Output the [x, y] coordinate of the center of the cell containing the given text.  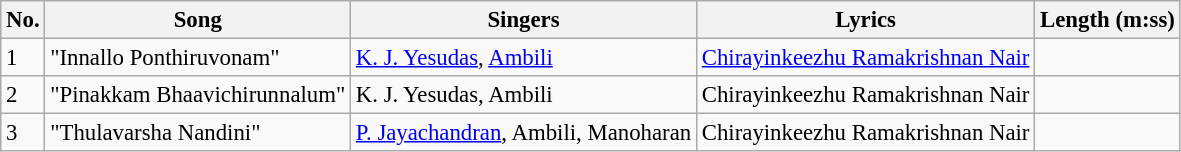
3 [23, 133]
1 [23, 58]
"Innallo Ponthiruvonam" [198, 58]
P. Jayachandran, Ambili, Manoharan [524, 133]
"Thulavarsha Nandini" [198, 133]
Song [198, 20]
2 [23, 95]
Lyrics [865, 20]
No. [23, 20]
Singers [524, 20]
Length (m:ss) [1108, 20]
"Pinakkam Bhaavichirunnalum" [198, 95]
